Pinpoint the cell where the given text exists, returning its [x, y] midpoint coordinate. 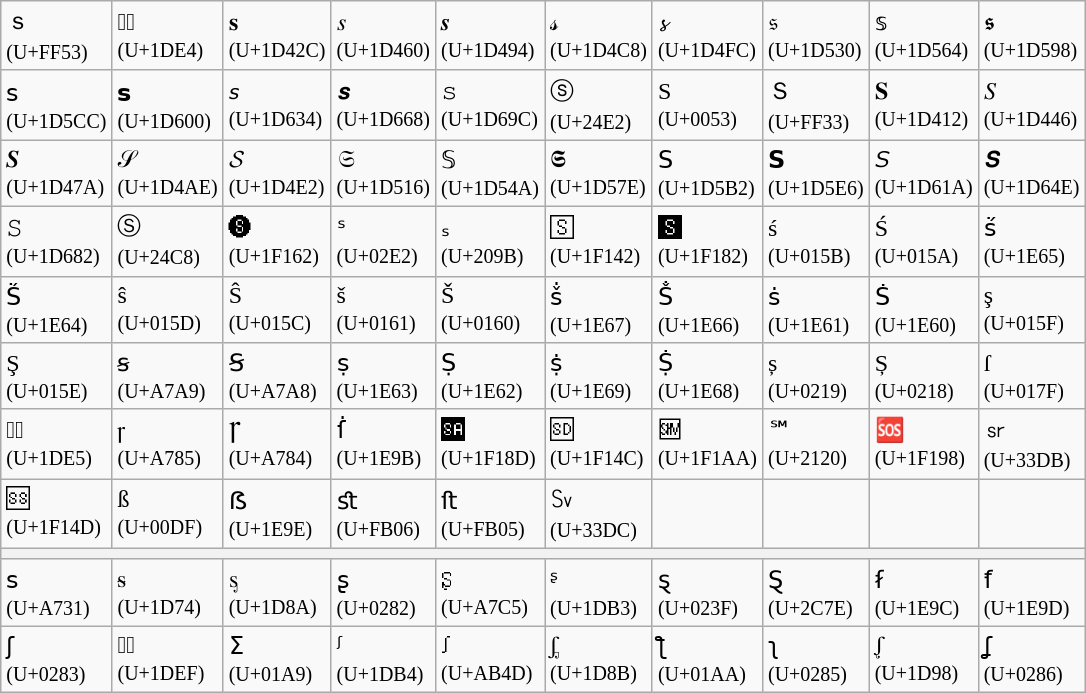
Ṧ (U+1E66) [707, 310]
𝘴 (U+1D634) [277, 105]
𝚂 (U+1D682) [56, 241]
ｓ (U+FF53) [56, 36]
ȿ (U+023F) [707, 592]
𝑆 (U+1D446) [1032, 105]
Ṣ (U+1E62) [490, 376]
𝒔 (U+1D494) [490, 36]
Ʃ (U+01A9) [277, 660]
🅌 (U+1F14C) [598, 444]
𝐬 (U+1D42C) [277, 36]
Ș (U+0218) [924, 376]
㏛ (U+33DB) [1032, 444]
ʃ (U+0283) [56, 660]
𝖲 (U+1D5B2) [707, 174]
🆍 (U+1F18D) [490, 444]
ᶊ (U+1D8A) [277, 592]
🆂 (U+1F182) [707, 241]
ṣ (U+1E63) [384, 376]
Ꞅ (U+A784) [277, 444]
𝕾 (U+1D57E) [598, 174]
𝚜 (U+1D69C) [490, 105]
ẛ (U+1E9B) [384, 444]
ṧ (U+1E67) [598, 310]
Ṥ (U+1E64) [56, 310]
ﬅ (U+FB05) [490, 514]
𝙎 (U+1D64E) [1032, 174]
ₛ (U+209B) [490, 241]
𝔰 (U+1D530) [816, 36]
🆘 (U+1F198) [924, 444]
𝓼 (U+1D4FC) [707, 36]
𝙨 (U+1D668) [384, 105]
ᶳ (U+1DB3) [598, 592]
ß (U+00DF) [168, 514]
ⓢ (U+24E2) [598, 105]
𝘀 (U+1D600) [168, 105]
◌ᷥ (U+1DE5) [56, 444]
𝔖 (U+1D516) [384, 174]
ꞩ (U+A7A9) [168, 376]
ᵴ (U+1D74) [168, 592]
ẝ (U+1E9D) [1032, 592]
Ⓢ (U+24C8) [168, 241]
ś (U+015B) [816, 241]
㏜ (U+33DC) [598, 514]
𝓈 (U+1D4C8) [598, 36]
ƪ (U+01AA) [707, 660]
š (U+0161) [384, 310]
◌ᷯ (U+1DEF) [168, 660]
ṥ (U+1E65) [1032, 241]
Ş (U+015E) [56, 376]
Š (U+0160) [490, 310]
ʂ (U+0282) [384, 592]
Ṡ (U+1E60) [924, 310]
𝑠 (U+1D460) [384, 36]
𝗌 (U+1D5CC) [56, 105]
ṩ (U+1E69) [598, 376]
Ʂ (U+A7C5) [490, 592]
◌ᷤ (U+1DE4) [168, 36]
🅢 (U+1F162) [277, 241]
ˢ (U+02E2) [384, 241]
ſ (U+017F) [1032, 376]
𝕊 (U+1D54A) [490, 174]
ș (U+0219) [816, 376]
𝐒 (U+1D412) [924, 105]
ꜱ (U+A731) [56, 592]
ꞅ (U+A785) [168, 444]
🆪 (U+1F1AA) [707, 444]
🅍 (U+1F14D) [56, 514]
S (U+0053) [707, 105]
ŝ (U+015D) [168, 310]
℠ (U+2120) [816, 444]
𝓢 (U+1D4E2) [277, 174]
Ꞩ (U+A7A8) [277, 376]
Ｓ (U+FF33) [816, 105]
Ṩ (U+1E68) [707, 376]
ʅ (U+0285) [816, 660]
ẞ (U+1E9E) [277, 514]
ẜ (U+1E9C) [924, 592]
ṡ (U+1E61) [816, 310]
𝒮 (U+1D4AE) [168, 174]
𝑺 (U+1D47A) [56, 174]
𝗦 (U+1D5E6) [816, 174]
ş (U+015F) [1032, 310]
𝘚 (U+1D61A) [924, 174]
𝕤 (U+1D564) [924, 36]
🅂 (U+1F142) [598, 241]
Ȿ (U+2C7E) [816, 592]
𝖘 (U+1D598) [1032, 36]
ᶴ (U+1DB4) [384, 660]
ᶋ (U+1D8B) [598, 660]
Ś (U+015A) [924, 241]
ꭍ (U+AB4D) [490, 660]
ʆ (U+0286) [1032, 660]
ﬆ (U+FB06) [384, 514]
Ŝ (U+015C) [277, 310]
ᶘ (U+1D98) [924, 660]
